Scan for the cell matching the given text and deliver its [x, y] coordinate at center. 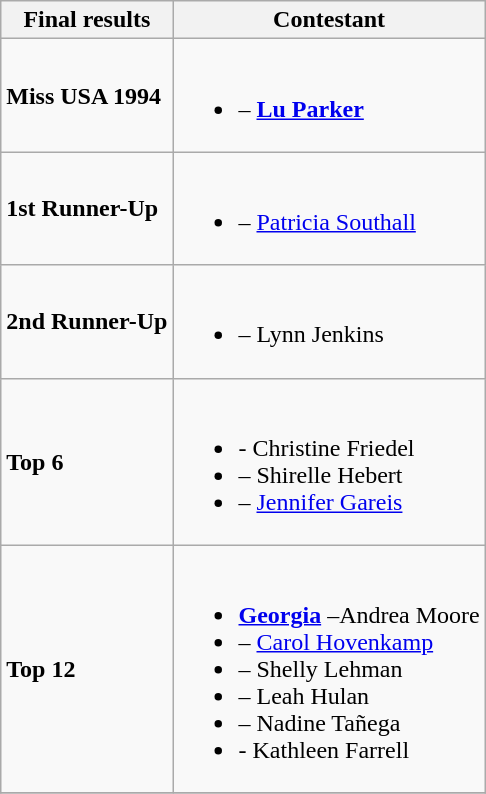
– Lu Parker [329, 96]
Final results [87, 20]
Miss USA 1994 [87, 96]
Top 12 [87, 669]
Georgia –Andrea Moore – Carol Hovenkamp – Shelly Lehman – Leah Hulan – Nadine Tañega - Kathleen Farrell [329, 669]
– Patricia Southall [329, 208]
2nd Runner-Up [87, 322]
1st Runner-Up [87, 208]
Contestant [329, 20]
- Christine Friedel – Shirelle Hebert – Jennifer Gareis [329, 462]
Top 6 [87, 462]
– Lynn Jenkins [329, 322]
